Return (X, Y) of the center of cell containing provided text 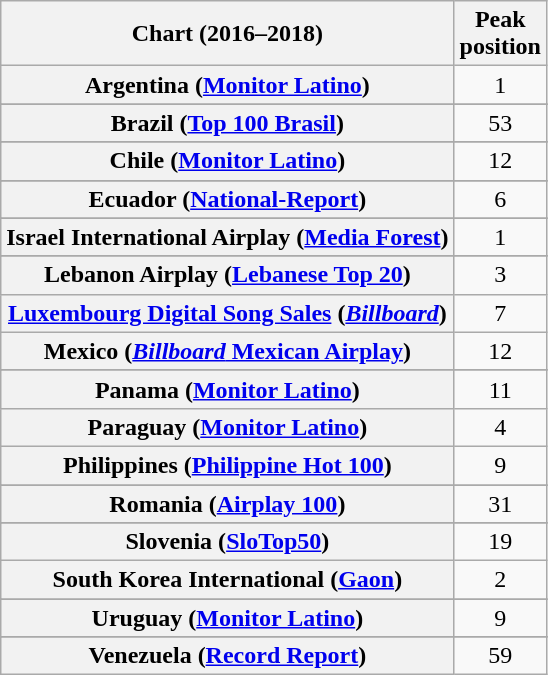
Panama (Monitor Latino) (228, 389)
South Korea International (Gaon) (228, 580)
Lebanon Airplay (Lebanese Top 20) (228, 275)
31 (500, 503)
19 (500, 542)
Romania (Airplay 100) (228, 503)
Chile (Monitor Latino) (228, 161)
7 (500, 313)
2 (500, 580)
11 (500, 389)
Philippines (Philippine Hot 100) (228, 465)
Ecuador (National-Report) (228, 199)
Argentina (Monitor Latino) (228, 85)
Israel International Airplay (Media Forest) (228, 237)
Brazil (Top 100 Brasil) (228, 123)
Slovenia (SloTop50) (228, 542)
Chart (2016–2018) (228, 34)
59 (500, 656)
Paraguay (Monitor Latino) (228, 427)
Mexico (Billboard Mexican Airplay) (228, 351)
53 (500, 123)
Venezuela (Record Report) (228, 656)
Peak position (500, 34)
3 (500, 275)
4 (500, 427)
Uruguay (Monitor Latino) (228, 618)
Luxembourg Digital Song Sales (Billboard) (228, 313)
6 (500, 199)
